Return [x, y] of the center of cell containing provided text 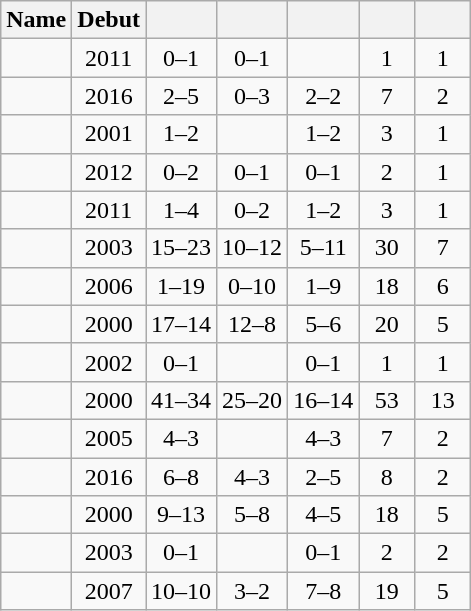
0–3 [252, 96]
2005 [109, 438]
1–4 [182, 210]
53 [387, 400]
1–19 [182, 286]
7–8 [324, 591]
2012 [109, 172]
2007 [109, 591]
2006 [109, 286]
2001 [109, 134]
20 [387, 324]
8 [387, 477]
3–2 [252, 591]
1–9 [324, 286]
Name [36, 20]
13 [443, 400]
5–11 [324, 248]
Debut [109, 20]
10–12 [252, 248]
19 [387, 591]
10–10 [182, 591]
6 [443, 286]
25–20 [252, 400]
5–8 [252, 515]
6–8 [182, 477]
9–13 [182, 515]
12–8 [252, 324]
41–34 [182, 400]
2–2 [324, 96]
2002 [109, 362]
4–5 [324, 515]
30 [387, 248]
5–6 [324, 324]
17–14 [182, 324]
16–14 [324, 400]
0–10 [252, 286]
15–23 [182, 248]
